Capture the cell that displays the provided text and extract its (x, y) central coordinate. 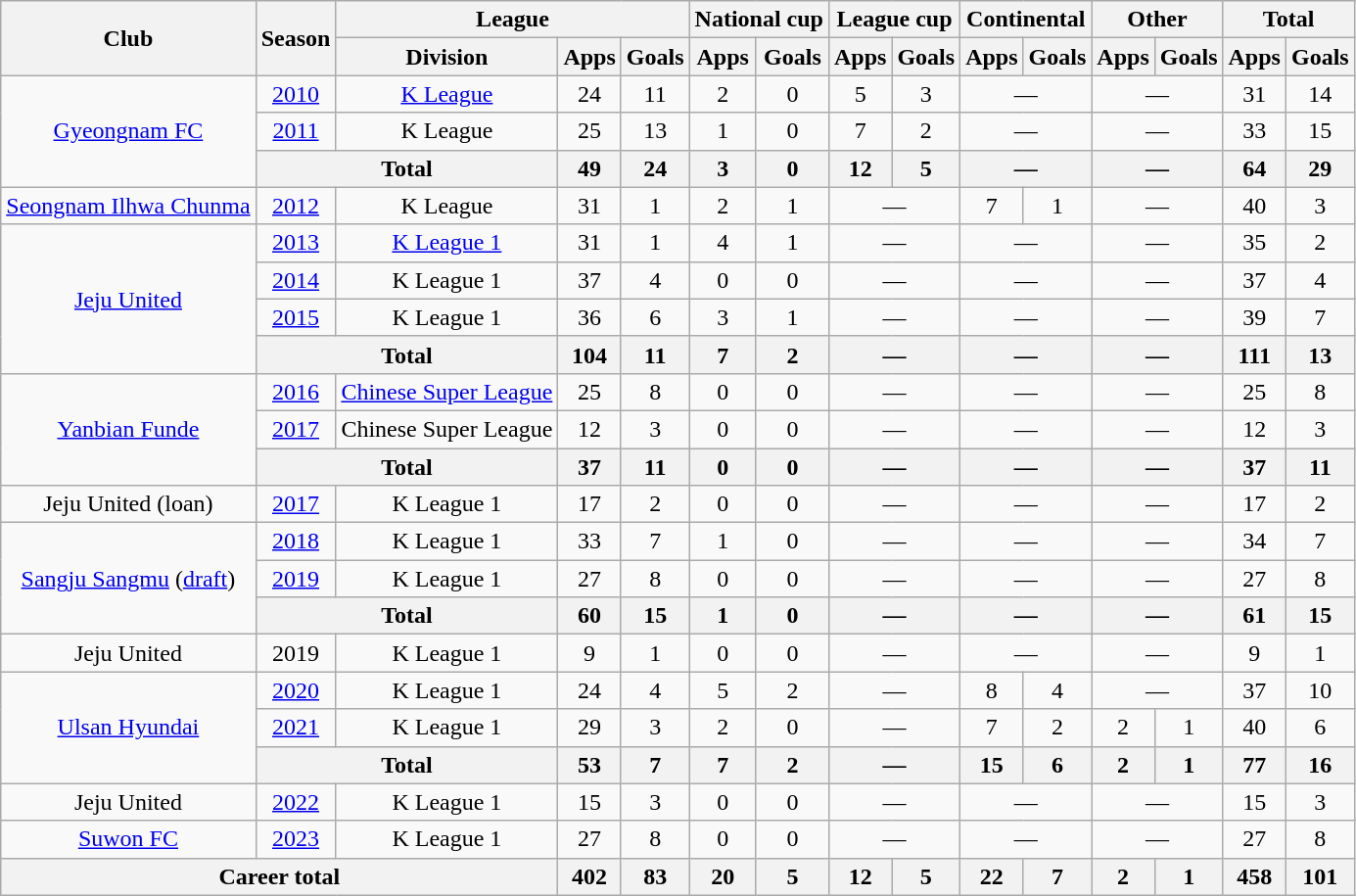
2023 (296, 839)
Gyeongnam FC (128, 131)
Ulsan Hyundai (128, 728)
Jeju United (loan) (128, 504)
2021 (296, 728)
League cup (894, 20)
20 (723, 876)
22 (992, 876)
Club (128, 38)
10 (1320, 690)
53 (589, 765)
83 (655, 876)
104 (589, 354)
2015 (296, 317)
61 (1254, 616)
49 (589, 168)
Sangju Sangmu (draft) (128, 579)
Continental (1026, 20)
Division (446, 57)
77 (1254, 765)
36 (589, 317)
34 (1254, 542)
2011 (296, 131)
39 (1254, 317)
101 (1320, 876)
2014 (296, 280)
60 (589, 616)
2022 (296, 802)
2012 (296, 206)
National cup (759, 20)
Other (1157, 20)
Seongnam Ilhwa Chunma (128, 206)
35 (1254, 243)
2018 (296, 542)
111 (1254, 354)
Career total (280, 876)
16 (1320, 765)
2016 (296, 392)
2010 (296, 94)
2013 (296, 243)
458 (1254, 876)
14 (1320, 94)
Season (296, 38)
2020 (296, 690)
64 (1254, 168)
402 (589, 876)
League (513, 20)
Yanbian Funde (128, 429)
Suwon FC (128, 839)
